Extract the (X, Y) coordinate from the center of the cell holding the provided text.  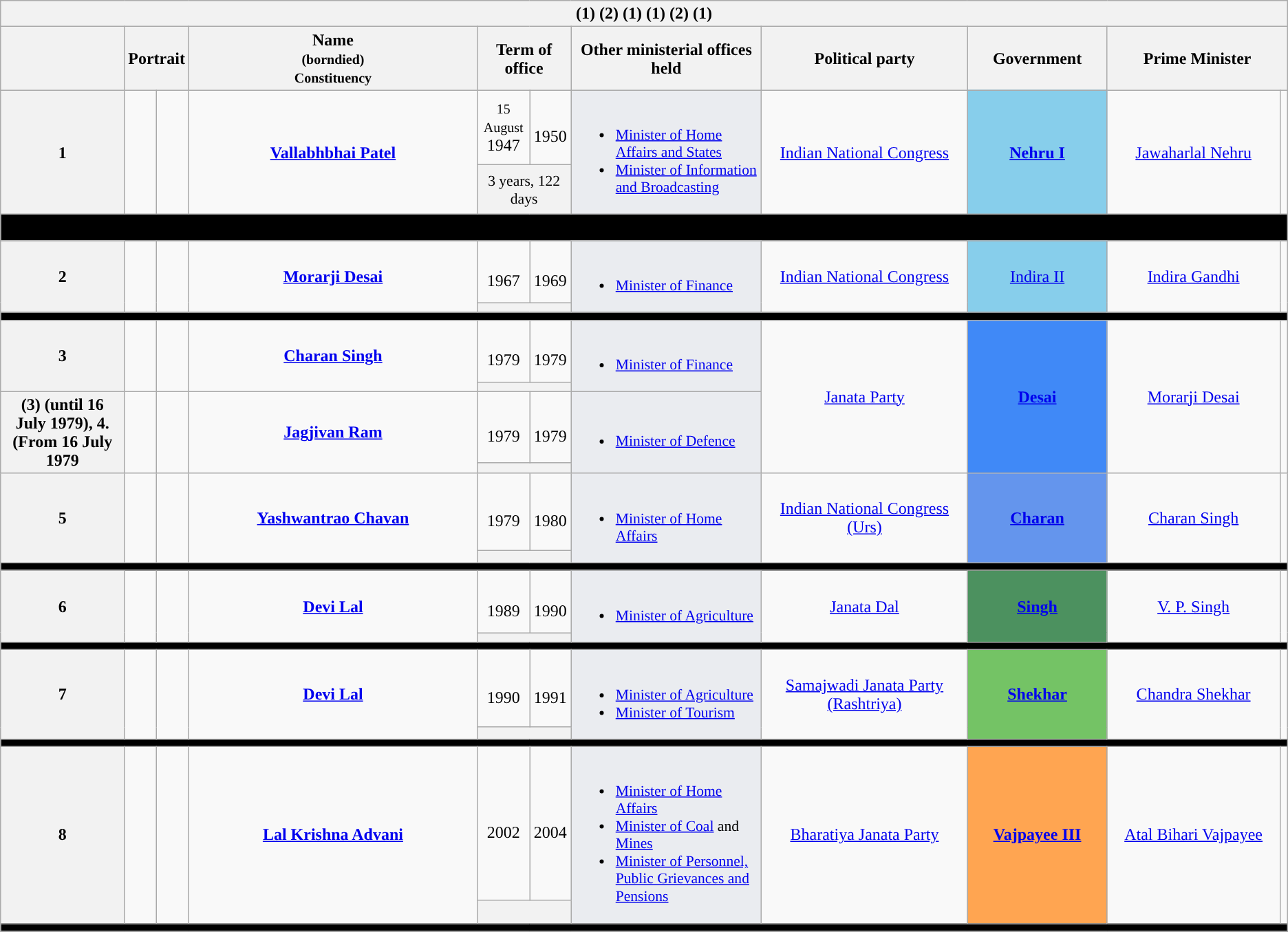
1989 (503, 601)
Yashwantrao Chavan (333, 518)
Minister of Defence (666, 432)
Bharatiya Janata Party (864, 835)
3 (63, 356)
Samajwadi Janata Party (Rashtriya) (864, 695)
, (644, 228)
Janata Dal (864, 606)
15 August1947 (503, 128)
Chandra Shekhar (1193, 695)
Jagjivan Ram (333, 432)
Name(borndied)Constituency (333, 58)
1 (63, 153)
V. P. Singh (1193, 606)
(3) (until 16 July 1979), 4. (From 16 July 1979 (63, 432)
Nehru I (1038, 153)
Minister of AgricultureMinister of Tourism (666, 695)
Minister of Home AffairsMinister of Coal and Mines Minister of Personnel, Public Grievances and Pensions (666, 835)
Portrait (157, 58)
Desai (1038, 396)
5 (63, 518)
Government (1038, 58)
1980 (550, 512)
Term of office (524, 58)
Indira Gandhi (1193, 277)
(1) (2) (1) (1) (2) (1) (644, 14)
Minister of Home Affairs and StatesMinister of Information and Broadcasting (666, 153)
8 (63, 835)
Other ministerial offices held (666, 58)
Singh (1038, 606)
2004 (550, 824)
Janata Party (864, 396)
Shekhar (1038, 695)
Indian National Congress (Urs) (864, 518)
6 (63, 606)
Vajpayee III (1038, 835)
1950 (550, 128)
1969 (550, 272)
2002 (503, 824)
Political party (864, 58)
2 (63, 277)
Minister of Home Affairs (666, 518)
Charan (1038, 518)
3 years, 122 days (524, 190)
Vallabhbhai Patel (333, 153)
1991 (550, 689)
Jawaharlal Nehru (1193, 153)
1967 (503, 272)
7 (63, 695)
Prime Minister (1197, 58)
Indira II (1038, 277)
Minister of Agriculture (666, 606)
Lal Krishna Advani (333, 835)
Atal Bihari Vajpayee (1193, 835)
